Return (X, Y) of the center of cell containing provided text 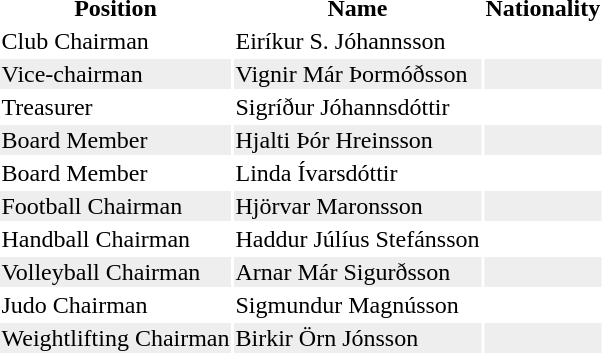
Sigríður Jóhannsdóttir (358, 107)
Treasurer (116, 107)
Eiríkur S. Jóhannsson (358, 41)
Vice-chairman (116, 74)
Weightlifting Chairman (116, 338)
Vignir Már Þormóðsson (358, 74)
Hjalti Þór Hreinsson (358, 140)
Handball Chairman (116, 239)
Football Chairman (116, 206)
Judo Chairman (116, 305)
Club Chairman (116, 41)
Hjörvar Maronsson (358, 206)
Arnar Már Sigurðsson (358, 272)
Sigmundur Magnússon (358, 305)
Volleyball Chairman (116, 272)
Haddur Júlíus Stefánsson (358, 239)
Linda Ívarsdóttir (358, 173)
Birkir Örn Jónsson (358, 338)
